Locate the cell with the specified text and output its [X, Y] center coordinate. 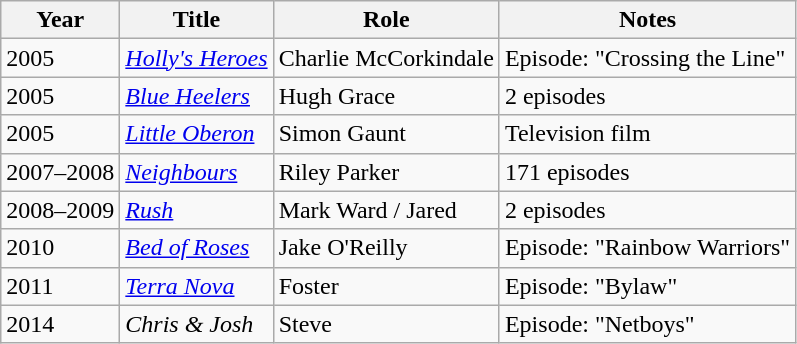
Riley Parker [386, 172]
2011 [60, 286]
2007–2008 [60, 172]
Year [60, 20]
Episode: "Crossing the Line" [647, 58]
Title [196, 20]
Role [386, 20]
Blue Heelers [196, 96]
Foster [386, 286]
Episode: "Netboys" [647, 324]
Episode: "Rainbow Warriors" [647, 248]
Neighbours [196, 172]
Simon Gaunt [386, 134]
Charlie McCorkindale [386, 58]
2008–2009 [60, 210]
Holly's Heroes [196, 58]
Hugh Grace [386, 96]
Rush [196, 210]
Mark Ward / Jared [386, 210]
2014 [60, 324]
171 episodes [647, 172]
2010 [60, 248]
Chris & Josh [196, 324]
Notes [647, 20]
Television film [647, 134]
Little Oberon [196, 134]
Episode: "Bylaw" [647, 286]
Bed of Roses [196, 248]
Jake O'Reilly [386, 248]
Steve [386, 324]
Terra Nova [196, 286]
